Pinpoint the cell where the given text exists, returning its [x, y] midpoint coordinate. 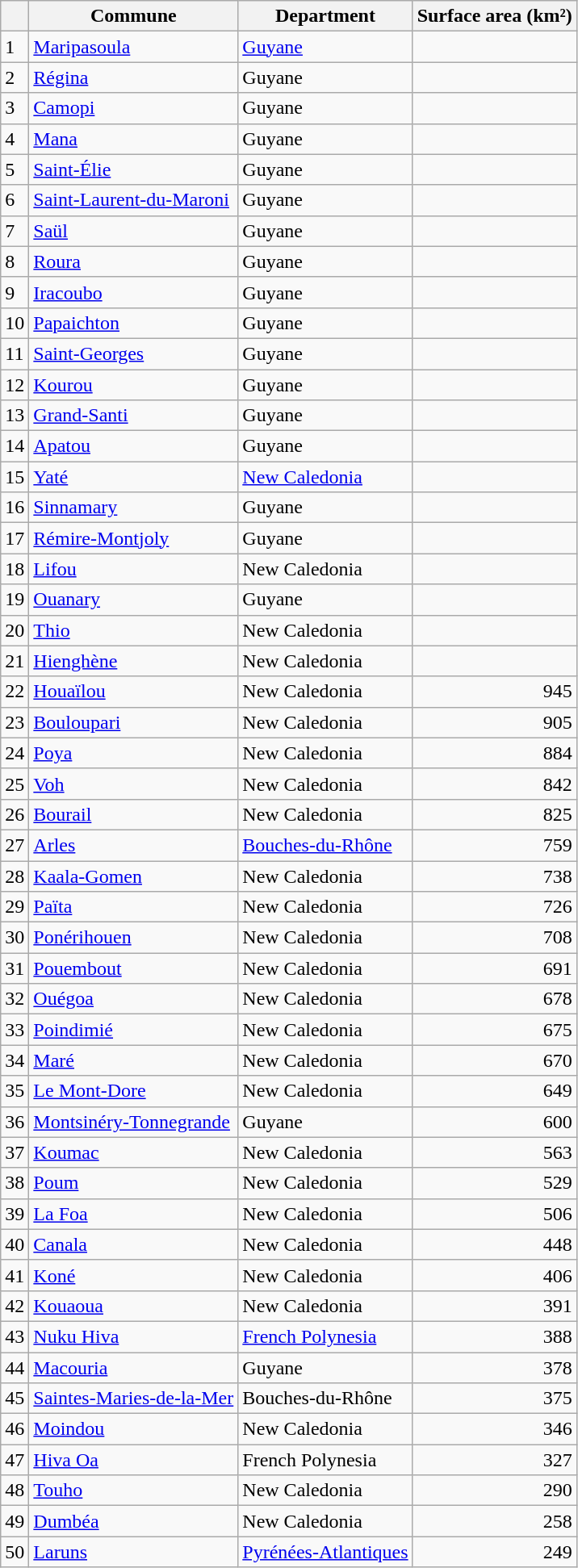
Poya [134, 753]
47 [15, 1460]
42 [15, 1306]
Hienghène [134, 661]
448 [494, 1244]
600 [494, 1122]
375 [494, 1399]
Iracoubo [134, 292]
Païta [134, 907]
5 [15, 169]
10 [15, 323]
35 [15, 1091]
Bourail [134, 814]
45 [15, 1399]
Koné [134, 1275]
3 [15, 108]
39 [15, 1214]
Voh [134, 784]
13 [15, 416]
36 [15, 1122]
4 [15, 139]
49 [15, 1521]
23 [15, 722]
Touho [134, 1491]
Saint-Laurent-du-Maroni [134, 200]
44 [15, 1368]
738 [494, 876]
Poum [134, 1183]
Saint-Georges [134, 353]
Lifou [134, 569]
Kourou [134, 385]
825 [494, 814]
Saint-Élie [134, 169]
18 [15, 569]
Canala [134, 1244]
Bouloupari [134, 722]
346 [494, 1429]
Department [325, 16]
Dumbéa [134, 1521]
Houaïlou [134, 692]
678 [494, 999]
675 [494, 1030]
2 [15, 77]
Koumac [134, 1152]
378 [494, 1368]
759 [494, 845]
Mana [134, 139]
6 [15, 200]
Régina [134, 77]
Macouria [134, 1368]
50 [15, 1552]
34 [15, 1060]
37 [15, 1152]
649 [494, 1091]
Ouégoa [134, 999]
25 [15, 784]
Grand-Santi [134, 416]
563 [494, 1152]
48 [15, 1491]
21 [15, 661]
30 [15, 938]
258 [494, 1521]
905 [494, 722]
31 [15, 968]
249 [494, 1552]
16 [15, 508]
43 [15, 1336]
Saintes-Maries-de-la-Mer [134, 1399]
884 [494, 753]
22 [15, 692]
29 [15, 907]
Ponérihouen [134, 938]
Le Mont-Dore [134, 1091]
14 [15, 446]
Camopi [134, 108]
27 [15, 845]
24 [15, 753]
Maré [134, 1060]
406 [494, 1275]
La Foa [134, 1214]
19 [15, 600]
15 [15, 477]
290 [494, 1491]
Commune [134, 16]
327 [494, 1460]
12 [15, 385]
8 [15, 261]
945 [494, 692]
7 [15, 231]
Nuku Hiva [134, 1336]
17 [15, 538]
691 [494, 968]
20 [15, 630]
Poindimié [134, 1030]
Moindou [134, 1429]
46 [15, 1429]
842 [494, 784]
529 [494, 1183]
41 [15, 1275]
40 [15, 1244]
Sinnamary [134, 508]
670 [494, 1060]
32 [15, 999]
Saül [134, 231]
Montsinéry-Tonnegrande [134, 1122]
388 [494, 1336]
Yaté [134, 477]
26 [15, 814]
Thio [134, 630]
1 [15, 47]
391 [494, 1306]
Roura [134, 261]
Hiva Oa [134, 1460]
726 [494, 907]
Surface area (km²) [494, 16]
38 [15, 1183]
11 [15, 353]
Maripasoula [134, 47]
9 [15, 292]
28 [15, 876]
Kouaoua [134, 1306]
708 [494, 938]
Pouembout [134, 968]
Rémire-Montjoly [134, 538]
506 [494, 1214]
Arles [134, 845]
Apatou [134, 446]
33 [15, 1030]
Laruns [134, 1552]
Kaala-Gomen [134, 876]
Papaichton [134, 323]
Pyrénées-Atlantiques [325, 1552]
Ouanary [134, 600]
